Search for the cell housing the specified text and yield its (x, y) center coordinate. 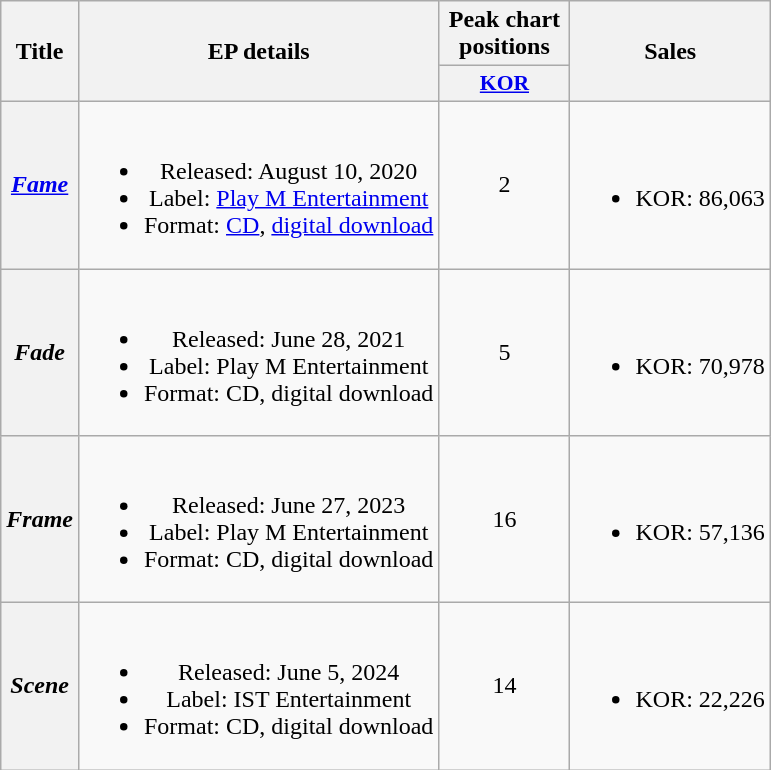
Released: June 27, 2023Label: Play M EntertainmentFormat: CD, digital download (258, 520)
KOR: 70,978 (670, 352)
Frame (40, 520)
KOR: 22,226 (670, 686)
Released: June 5, 2024Label: IST EntertainmentFormat: CD, digital download (258, 686)
KOR (504, 84)
Fade (40, 352)
EP details (258, 52)
Scene (40, 686)
2 (504, 184)
16 (504, 520)
KOR: 57,136 (670, 520)
14 (504, 686)
5 (504, 352)
Released: August 10, 2020Label: Play M EntertainmentFormat: CD, digital download (258, 184)
Peak chart positions (504, 34)
KOR: 86,063 (670, 184)
Released: June 28, 2021Label: Play M EntertainmentFormat: CD, digital download (258, 352)
Title (40, 52)
Sales (670, 52)
Fame (40, 184)
